Return the [x, y] coordinate for the center point of the cell that contains the specified text.  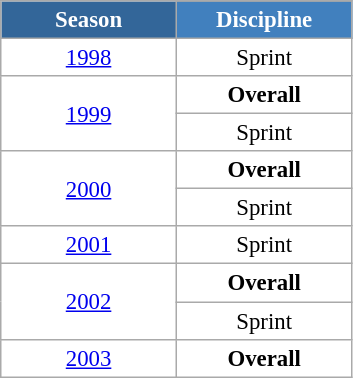
Season [89, 20]
1999 [89, 114]
2003 [89, 358]
Discipline [264, 20]
2000 [89, 188]
1998 [89, 58]
2001 [89, 245]
2002 [89, 302]
